Return the (X, Y) coordinate for the center point of the cell that contains the specified text.  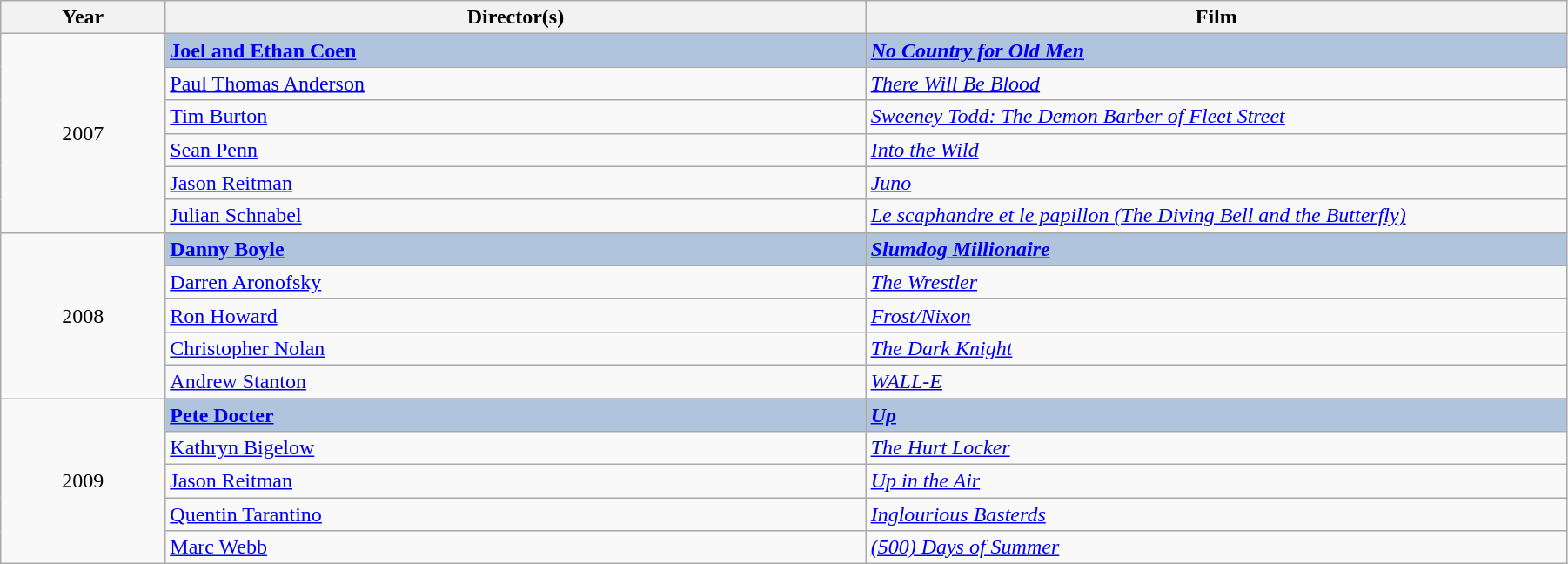
No Country for Old Men (1216, 50)
Le scaphandre et le papillon (The Diving Bell and the Butterfly) (1216, 216)
2009 (84, 481)
Film (1216, 17)
Director(s) (515, 17)
Inglourious Basterds (1216, 514)
2007 (84, 133)
Ron Howard (515, 315)
Marc Webb (515, 547)
Into the Wild (1216, 150)
Tim Burton (515, 117)
(500) Days of Summer (1216, 547)
Sweeney Todd: The Demon Barber of Fleet Street (1216, 117)
Year (84, 17)
Juno (1216, 183)
Christopher Nolan (515, 348)
Danny Boyle (515, 249)
WALL-E (1216, 381)
Darren Aronofsky (515, 282)
Sean Penn (515, 150)
Joel and Ethan Coen (515, 50)
Slumdog Millionaire (1216, 249)
The Wrestler (1216, 282)
There Will Be Blood (1216, 84)
Julian Schnabel (515, 216)
Pete Docter (515, 415)
Frost/Nixon (1216, 315)
Andrew Stanton (515, 381)
Up (1216, 415)
Kathryn Bigelow (515, 448)
Quentin Tarantino (515, 514)
Up in the Air (1216, 481)
The Hurt Locker (1216, 448)
Paul Thomas Anderson (515, 84)
The Dark Knight (1216, 348)
2008 (84, 315)
